From the cell containing the given text, extract its center point as [x, y] coordinate. 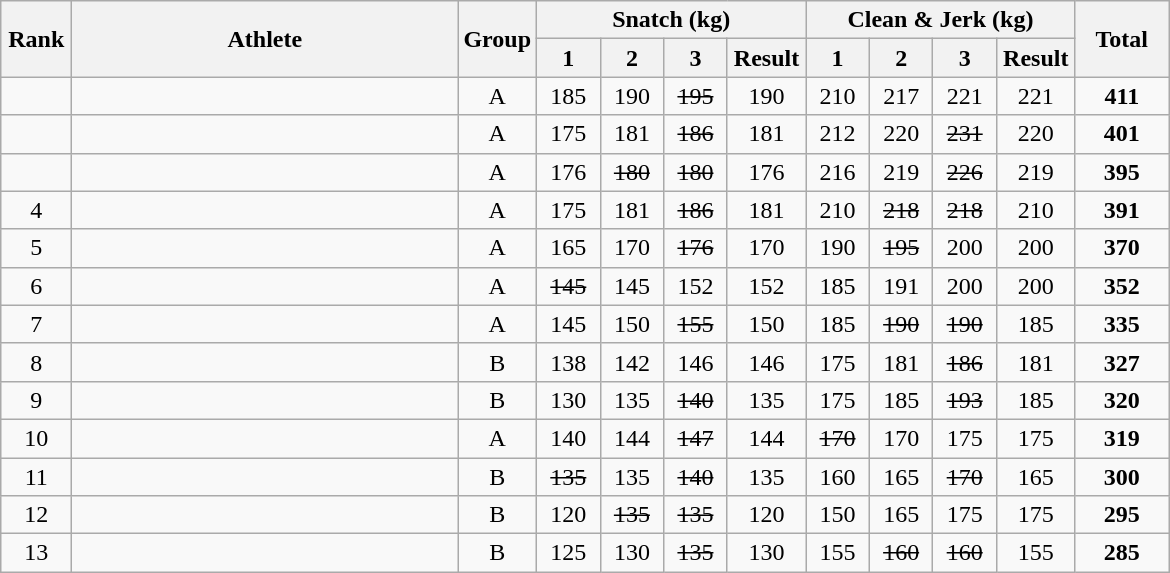
335 [1122, 324]
12 [36, 515]
5 [36, 248]
320 [1122, 400]
411 [1122, 96]
Clean & Jerk (kg) [940, 20]
Athlete [265, 39]
327 [1122, 362]
231 [965, 134]
6 [36, 286]
125 [569, 553]
10 [36, 438]
4 [36, 210]
9 [36, 400]
191 [901, 286]
401 [1122, 134]
285 [1122, 553]
295 [1122, 515]
142 [632, 362]
212 [838, 134]
216 [838, 172]
217 [901, 96]
395 [1122, 172]
391 [1122, 210]
319 [1122, 438]
7 [36, 324]
Rank [36, 39]
Group [498, 39]
13 [36, 553]
138 [569, 362]
Snatch (kg) [672, 20]
370 [1122, 248]
8 [36, 362]
11 [36, 477]
193 [965, 400]
300 [1122, 477]
Total [1122, 39]
226 [965, 172]
352 [1122, 286]
147 [696, 438]
